Find where the given text appears and provide that cell's center as (X, Y) coordinate. 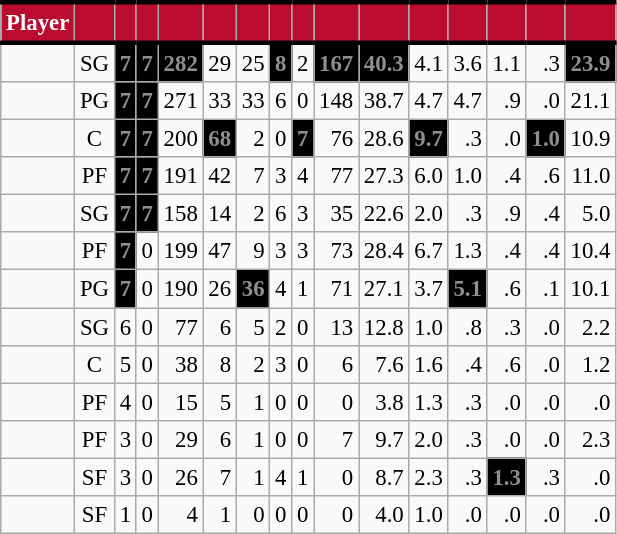
28.4 (384, 251)
199 (180, 251)
40.3 (384, 62)
271 (180, 101)
27.3 (384, 176)
Player (38, 22)
.1 (546, 289)
15 (180, 402)
36 (252, 289)
8.7 (384, 477)
200 (180, 139)
25 (252, 62)
5.0 (590, 214)
4.1 (428, 62)
71 (336, 289)
12.8 (384, 327)
6.7 (428, 251)
68 (220, 139)
38 (180, 364)
148 (336, 101)
1.1 (506, 62)
76 (336, 139)
.8 (468, 327)
1.6 (428, 364)
6.0 (428, 176)
3.7 (428, 289)
5.1 (468, 289)
35 (336, 214)
10.9 (590, 139)
23.9 (590, 62)
282 (180, 62)
10.4 (590, 251)
42 (220, 176)
158 (180, 214)
3.8 (384, 402)
167 (336, 62)
7.6 (384, 364)
2.2 (590, 327)
190 (180, 289)
3.6 (468, 62)
28.6 (384, 139)
1.2 (590, 364)
9 (252, 251)
10.1 (590, 289)
4.0 (384, 515)
38.7 (384, 101)
14 (220, 214)
22.6 (384, 214)
21.1 (590, 101)
47 (220, 251)
191 (180, 176)
73 (336, 251)
11.0 (590, 176)
27.1 (384, 289)
13 (336, 327)
